Extract the (x, y) coordinate from the center of the cell holding the provided text.  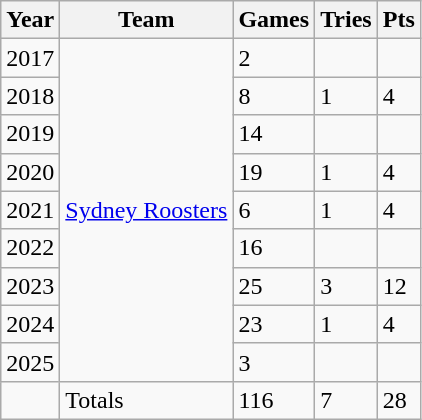
25 (274, 286)
2021 (30, 210)
2017 (30, 58)
Sydney Roosters (146, 210)
2019 (30, 134)
Year (30, 20)
2025 (30, 362)
Games (274, 20)
Totals (146, 400)
2020 (30, 172)
116 (274, 400)
23 (274, 324)
28 (398, 400)
Tries (346, 20)
Team (146, 20)
2 (274, 58)
2024 (30, 324)
19 (274, 172)
14 (274, 134)
12 (398, 286)
Pts (398, 20)
6 (274, 210)
7 (346, 400)
2022 (30, 248)
2023 (30, 286)
8 (274, 96)
2018 (30, 96)
16 (274, 248)
